From the cell containing the given text, extract its center point as [X, Y] coordinate. 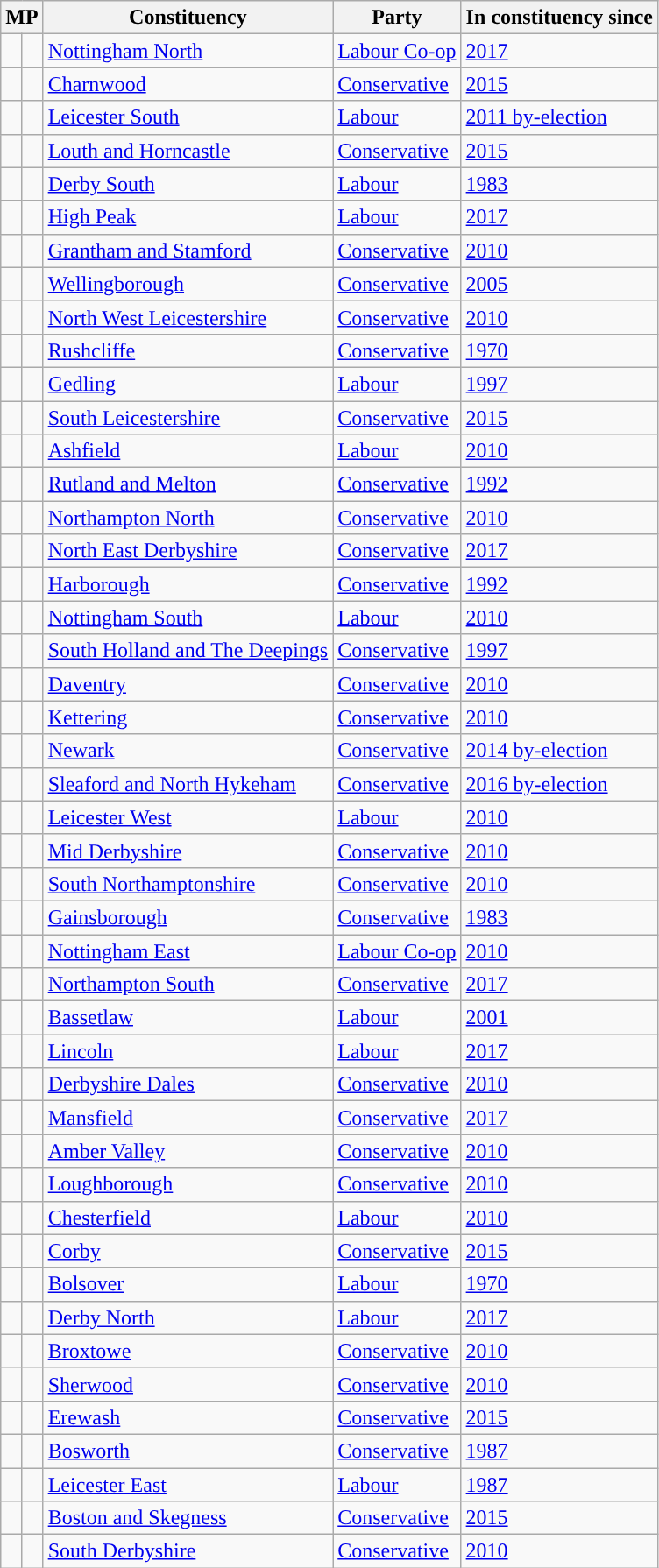
South Holland and The Deepings [188, 651]
2014 by-election [559, 751]
Ashfield [188, 451]
Kettering [188, 717]
Lincoln [188, 1051]
Bolsover [188, 1284]
Northampton South [188, 985]
Leicester West [188, 817]
Grantham and Stamford [188, 251]
Wellingborough [188, 284]
Chesterfield [188, 1218]
South Derbyshire [188, 1551]
Sherwood [188, 1384]
Constituency [188, 18]
Amber Valley [188, 1151]
Northampton North [188, 518]
High Peak [188, 217]
Erewash [188, 1417]
Boston and Skegness [188, 1518]
Sleaford and North Hykeham [188, 784]
North West Leicestershire [188, 317]
Bassetlaw [188, 1018]
2016 by-election [559, 784]
Party [397, 18]
Bosworth [188, 1451]
Leicester South [188, 117]
Nottingham North [188, 51]
Mid Derbyshire [188, 851]
Leicester East [188, 1485]
Rutland and Melton [188, 484]
Derby South [188, 184]
2005 [559, 284]
Louth and Horncastle [188, 151]
Corby [188, 1251]
Charnwood [188, 84]
Harborough [188, 584]
Gainsborough [188, 917]
South Northamptonshire [188, 884]
Broxtowe [188, 1351]
Derby North [188, 1317]
Newark [188, 751]
Loughborough [188, 1184]
MP [22, 18]
South Leicestershire [188, 418]
2001 [559, 1018]
Rushcliffe [188, 350]
Nottingham South [188, 618]
Mansfield [188, 1118]
Gedling [188, 384]
2011 by-election [559, 117]
North East Derbyshire [188, 551]
In constituency since [559, 18]
Derbyshire Dales [188, 1084]
Nottingham East [188, 950]
Daventry [188, 684]
